For the text-containing cell, return its midpoint in [X, Y] coordinate format. 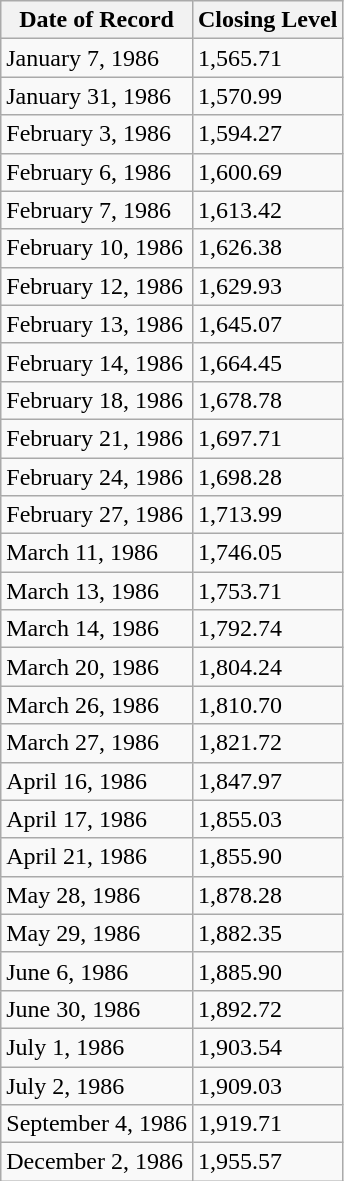
1,810.70 [267, 705]
May 28, 1986 [97, 895]
1,878.28 [267, 895]
February 21, 1986 [97, 438]
March 14, 1986 [97, 629]
1,698.28 [267, 477]
1,570.99 [267, 96]
1,565.71 [267, 58]
January 31, 1986 [97, 96]
February 18, 1986 [97, 400]
1,847.97 [267, 781]
1,821.72 [267, 743]
March 26, 1986 [97, 705]
January 7, 1986 [97, 58]
1,885.90 [267, 971]
1,903.54 [267, 1047]
1,626.38 [267, 248]
1,882.35 [267, 933]
1,792.74 [267, 629]
1,855.03 [267, 819]
Closing Level [267, 20]
March 27, 1986 [97, 743]
April 16, 1986 [97, 781]
February 14, 1986 [97, 362]
1,600.69 [267, 172]
February 7, 1986 [97, 210]
February 12, 1986 [97, 286]
1,753.71 [267, 591]
1,955.57 [267, 1162]
1,804.24 [267, 667]
1,909.03 [267, 1085]
March 11, 1986 [97, 553]
1,664.45 [267, 362]
February 10, 1986 [97, 248]
1,892.72 [267, 1009]
1,645.07 [267, 324]
1,746.05 [267, 553]
July 1, 1986 [97, 1047]
1,697.71 [267, 438]
Date of Record [97, 20]
1,613.42 [267, 210]
February 13, 1986 [97, 324]
February 27, 1986 [97, 515]
February 24, 1986 [97, 477]
March 20, 1986 [97, 667]
February 6, 1986 [97, 172]
1,629.93 [267, 286]
September 4, 1986 [97, 1124]
May 29, 1986 [97, 933]
July 2, 1986 [97, 1085]
1,678.78 [267, 400]
1,919.71 [267, 1124]
March 13, 1986 [97, 591]
June 30, 1986 [97, 1009]
1,855.90 [267, 857]
April 17, 1986 [97, 819]
December 2, 1986 [97, 1162]
April 21, 1986 [97, 857]
1,713.99 [267, 515]
June 6, 1986 [97, 971]
February 3, 1986 [97, 134]
1,594.27 [267, 134]
